Capture the cell that displays the provided text and extract its (X, Y) central coordinate. 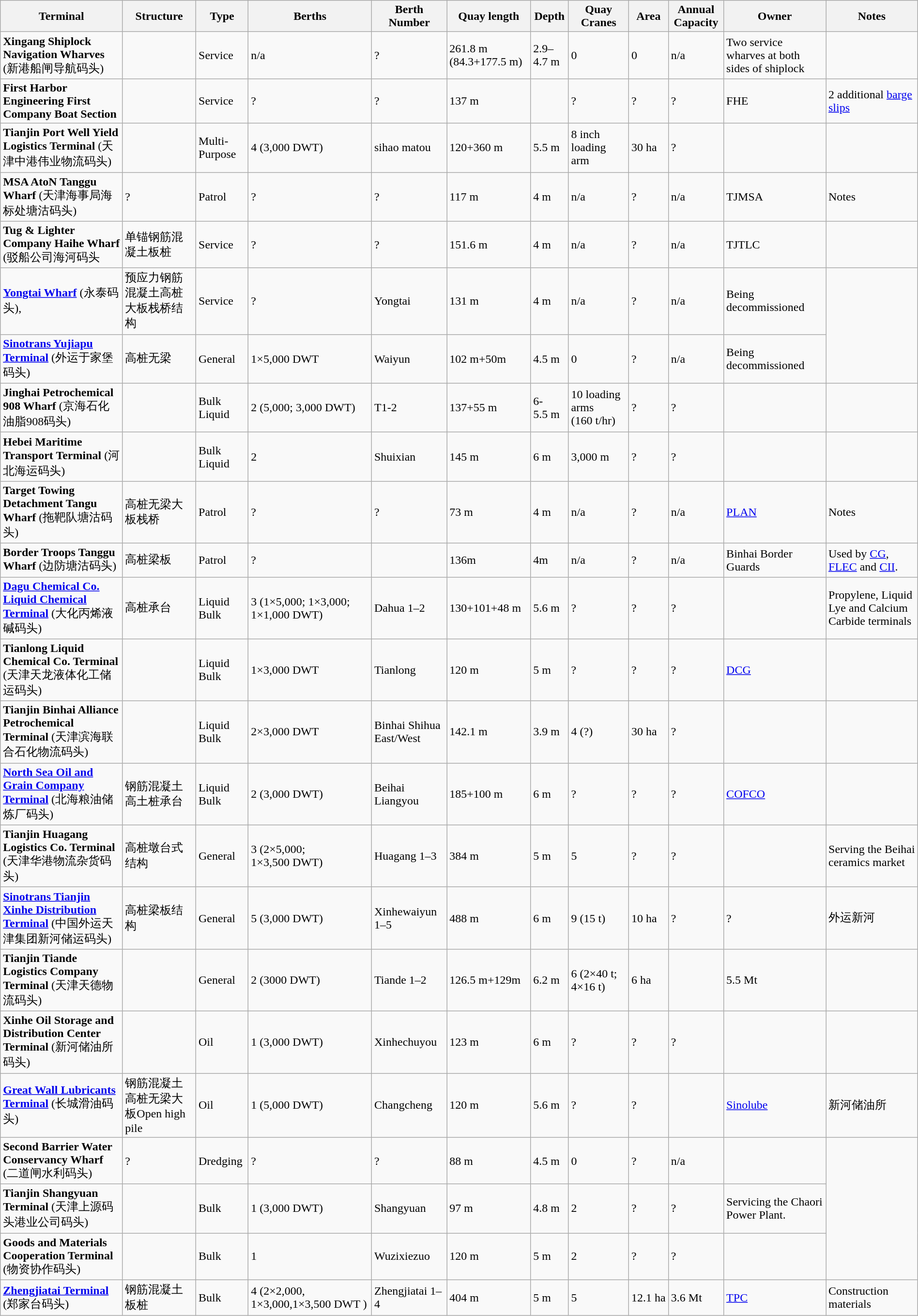
Xinhechuyou (409, 1042)
Binhai Shihua East/West (409, 732)
Annual Capacity (696, 16)
Area (649, 16)
Construction materials (872, 1298)
Tianjin Port Well Yield Logistics Terminal (天津中港伟业物流码头) (61, 147)
MSA AtoN Tanggu Wharf (天津海事局海标处塘沽码头) (61, 197)
钢筋混凝土高土桩承台 (159, 794)
1×5,000 DWT (310, 358)
Tianlong Liquid Chemical Co. Terminal (天津天龙液体化工储运码头) (61, 670)
126.5 m+129m (489, 980)
Dredging (222, 1161)
钢筋混凝土板桩 (159, 1298)
COFCO (775, 794)
Quay length (489, 16)
2 (3,000 DWT) (310, 794)
137+55 m (489, 408)
4 (3,000 DWT) (310, 147)
FHE (775, 101)
Tianjin Huagang Logistics Co. Terminal (天津华港物流杂货码头) (61, 856)
1 (5,000 DWT) (310, 1105)
Multi-Purpose (222, 147)
Type (222, 16)
137 m (489, 101)
Wuzixiezuo (409, 1256)
10 loading arms (160 t/hr) (598, 408)
Huagang 1–3 (409, 856)
2 (5,000; 3,000 DWT) (310, 408)
Depth (550, 16)
North Sea Oil and Grain Company Terminal (北海粮油储炼厂码头) (61, 794)
Hebei Maritime Transport Terminal (河北海运码头) (61, 456)
5 (3,000 DWT) (310, 918)
钢筋混凝土高桩无梁大板Open high pile (159, 1105)
102 m+50m (489, 358)
Beihai Liangyou (409, 794)
Second Barrier Water Conservancy Wharf (二道闸水利码头) (61, 1161)
Zhengjiatai Terminal (郑家台码头) (61, 1298)
Berths (310, 16)
88 m (489, 1161)
8 inch loading arm (598, 147)
384 m (489, 856)
6.2 m (550, 980)
Changcheng (409, 1105)
TJTLC (775, 245)
PLAN (775, 512)
12.1 ha (649, 1298)
高桩梁板 (159, 560)
Waiyun (409, 358)
预应力钢筋混凝土高桩大板栈桥结构 (159, 301)
120+360 m (489, 147)
1 (310, 1256)
131 m (489, 301)
9 (15 t) (598, 918)
单锚钢筋混凝土板桩 (159, 245)
136m (489, 560)
6 ha (649, 980)
5.5 Mt (775, 980)
Servicing the Chaori Power Plant. (775, 1209)
Two service wharves at both sides of shiplock (775, 55)
142.1 m (489, 732)
4 (?) (598, 732)
Owner (775, 16)
488 m (489, 918)
Sinolube (775, 1105)
117 m (489, 197)
145 m (489, 456)
TJMSA (775, 197)
Zhengjiatai 1–4 (409, 1298)
2 (3000 DWT) (310, 980)
3.9 m (550, 732)
404 m (489, 1298)
Terminal (61, 16)
2×3,000 DWT (310, 732)
3.6 Mt (696, 1298)
Tiande 1–2 (409, 980)
Xinhewaiyun 1–5 (409, 918)
高桩无梁大板栈桥 (159, 512)
TPC (775, 1298)
73 m (489, 512)
DCG (775, 670)
Tug & Lighter Company Haihe Wharf (驳船公司海河码头 (61, 245)
Great Wall Lubricants Terminal (长城滑油码头) (61, 1105)
130+101+48 m (489, 608)
高桩无梁 (159, 358)
5.5 m (550, 147)
Target Towing Detachment Tangu Wharf (拖靶队塘沽码头) (61, 512)
Dagu Chemical Co. Liquid Chemical Terminal (大化丙烯液碱码头) (61, 608)
Tianjin Tiande Logistics Company Terminal (天津天德物流码头) (61, 980)
T1-2 (409, 408)
2.9–4.7 m (550, 55)
3 (2×5,000; 1×3,500 DWT) (310, 856)
Propylene, Liquid Lye and Calcium Carbide terminals (872, 608)
Structure (159, 16)
Shuixian (409, 456)
2 additional barge slips (872, 101)
Xingang Shiplock Navigation Wharves (新港船闸导航码头) (61, 55)
Yongtai Wharf (永泰码头), (61, 301)
4m (550, 560)
151.6 m (489, 245)
新河储油所 (872, 1105)
3,000 m (598, 456)
First Harbor Engineering First Company Boat Section (61, 101)
Binhai Border Guards (775, 560)
Serving the Beihai ceramics market (872, 856)
97 m (489, 1209)
Goods and Materials Cooperation Terminal (物资协作码头) (61, 1256)
185+100 m (489, 794)
外运新河 (872, 918)
3 (1×5,000; 1×3,000; 1×1,000 DWT) (310, 608)
123 m (489, 1042)
4.8 m (550, 1209)
Shangyuan (409, 1209)
6-5.5 m (550, 408)
Berth Number (409, 16)
Used by CG, FLEC and CII. (872, 560)
Sinotrans Yujiapu Terminal (外运于家堡码头) (61, 358)
Jinghai Petrochemical 908 Wharf (京海石化油脂908码头) (61, 408)
Tianjin Shangyuan Terminal (天津上源码头港业公司码头) (61, 1209)
高桩梁板结构 (159, 918)
Sinotrans Tianjin Xinhe Distribution Terminal (中国外运天津集团新河储运码头) (61, 918)
261.8 m (84.3+177.5 m) (489, 55)
Yongtai (409, 301)
6 (2×40 t; 4×16 t) (598, 980)
Tianjin Binhai Alliance Petrochemical Terminal (天津滨海联合石化物流码头) (61, 732)
Dahua 1–2 (409, 608)
Xinhe Oil Storage and Distribution Center Terminal (新河储油所码头) (61, 1042)
Tianlong (409, 670)
1×3,000 DWT (310, 670)
高桩承台 (159, 608)
10 ha (649, 918)
Border Troops Tanggu Wharf (边防塘沽码头) (61, 560)
4 (2×2,000, 1×3,000,1×3,500 DWT ) (310, 1298)
高桩墩台式结构 (159, 856)
Quay Cranes (598, 16)
sihao matou (409, 147)
